Return (X, Y) of the center of cell containing provided text 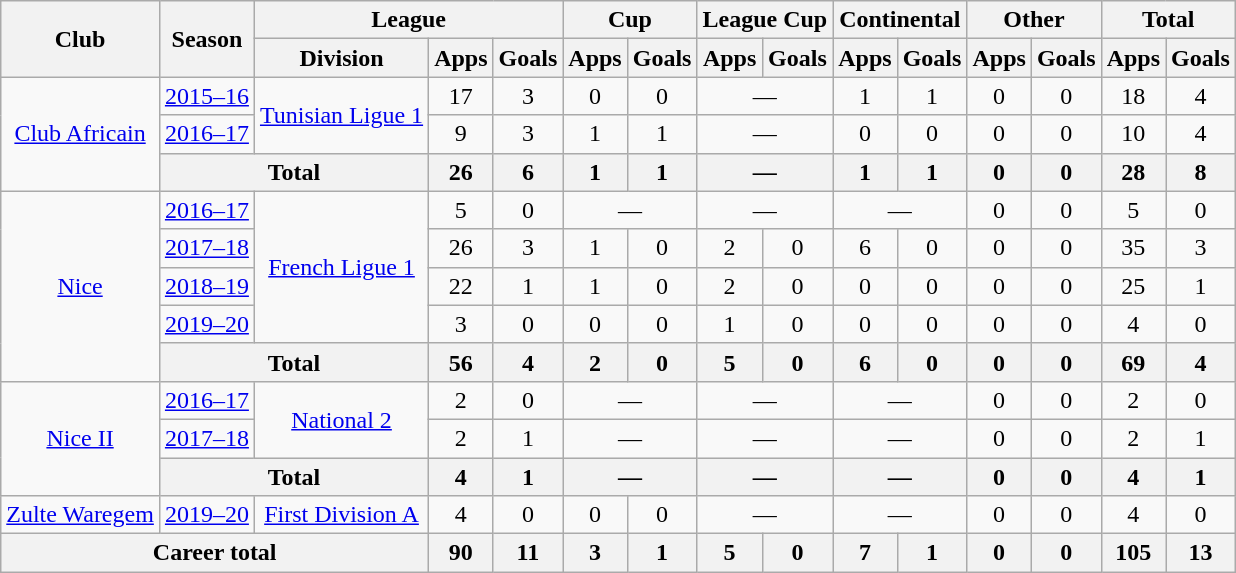
25 (1133, 286)
9 (461, 134)
Tunisian Ligue 1 (341, 115)
League (408, 20)
69 (1133, 362)
35 (1133, 248)
National 2 (341, 419)
Nice II (80, 438)
Cup (630, 20)
League Cup (765, 20)
2015–16 (206, 96)
11 (528, 553)
Continental (900, 20)
13 (1201, 553)
Zulte Waregem (80, 515)
Season (206, 39)
10 (1133, 134)
22 (461, 286)
17 (461, 96)
First Division A (341, 515)
Nice (80, 286)
French Ligue 1 (341, 267)
7 (865, 553)
Other (1034, 20)
Division (341, 58)
105 (1133, 553)
90 (461, 553)
56 (461, 362)
Club Africain (80, 134)
Career total (215, 553)
28 (1133, 172)
18 (1133, 96)
Club (80, 39)
2018–19 (206, 286)
8 (1201, 172)
